Return the [X, Y] coordinate for the center point of the cell that contains the specified text.  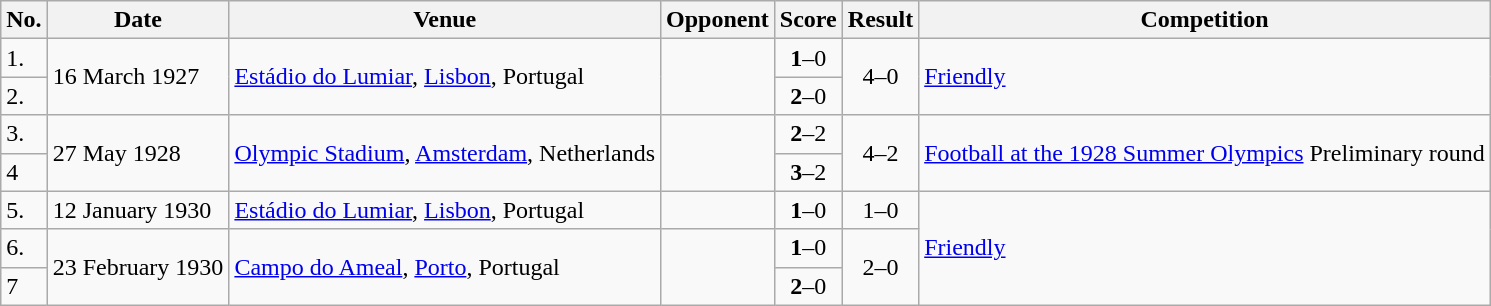
2. [24, 96]
4–0 [880, 77]
Football at the 1928 Summer Olympics Preliminary round [1205, 153]
No. [24, 20]
16 March 1927 [138, 77]
Score [808, 20]
12 January 1930 [138, 210]
Opponent [718, 20]
3. [24, 134]
6. [24, 248]
7 [24, 286]
Result [880, 20]
5. [24, 210]
Venue [445, 20]
Campo do Ameal, Porto, Portugal [445, 267]
1. [24, 58]
Date [138, 20]
4 [24, 172]
4–2 [880, 153]
Competition [1205, 20]
2–2 [808, 134]
Olympic Stadium, Amsterdam, Netherlands [445, 153]
27 May 1928 [138, 153]
23 February 1930 [138, 267]
3–2 [808, 172]
